Find where the given text appears and provide that cell's center as [x, y] coordinate. 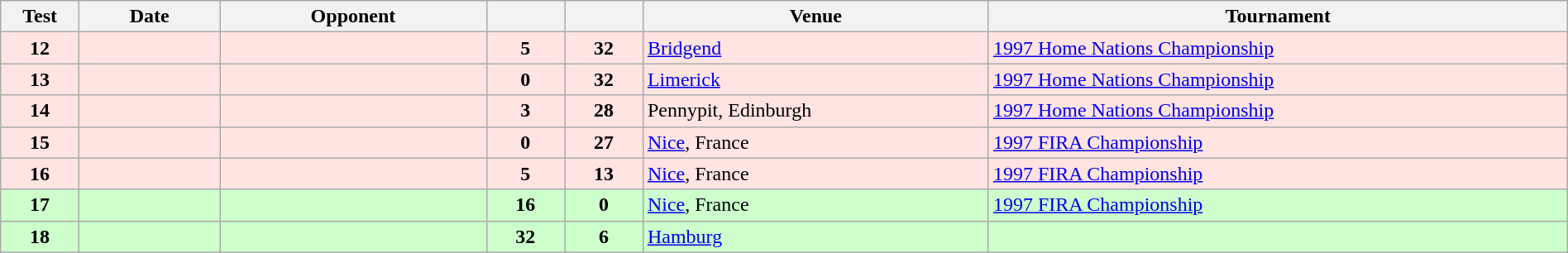
6 [604, 236]
Venue [815, 17]
Test [40, 17]
15 [40, 142]
Tournament [1278, 17]
14 [40, 111]
Bridgend [815, 48]
Pennypit, Edinburgh [815, 111]
12 [40, 48]
3 [526, 111]
27 [604, 142]
Opponent [353, 17]
17 [40, 205]
Hamburg [815, 236]
Date [149, 17]
Limerick [815, 79]
18 [40, 236]
28 [604, 111]
